Determine the [X, Y] coordinate at the center of the cell enclosing the given text.  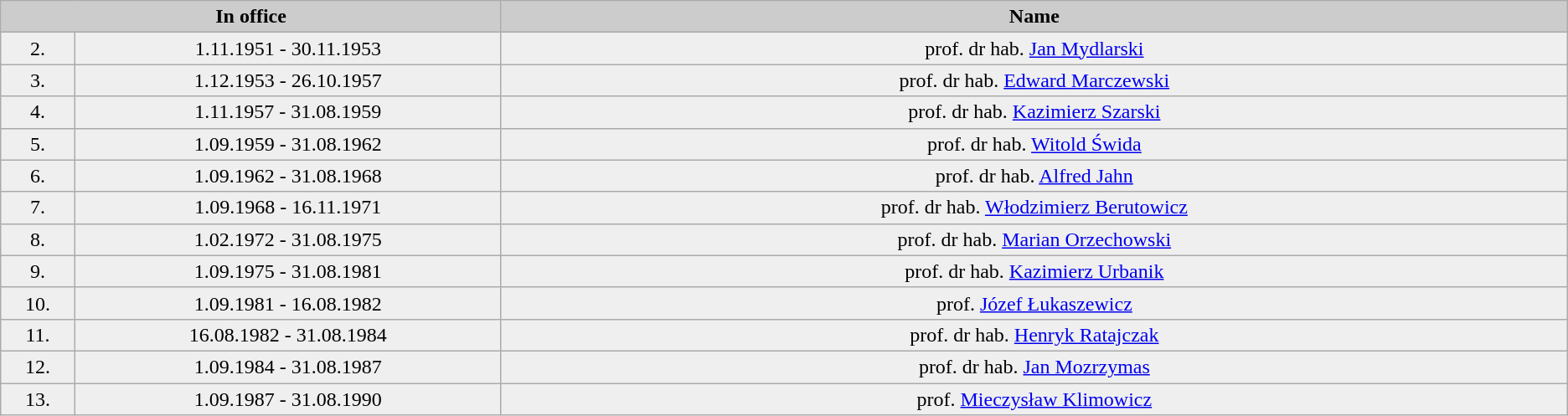
prof. dr hab. Jan Mozrzymas [1034, 367]
6. [38, 176]
1.02.1972 - 31.08.1975 [288, 239]
1.09.1959 - 31.08.1962 [288, 144]
1.09.1987 - 31.08.1990 [288, 399]
prof. dr hab. Jan Mydlarski [1034, 49]
prof. dr hab. Włodzimierz Berutowicz [1034, 208]
prof. dr hab. Kazimierz Szarski [1034, 112]
12. [38, 367]
1.09.1975 - 31.08.1981 [288, 271]
prof. dr hab. Marian Orzechowski [1034, 239]
3. [38, 80]
13. [38, 399]
prof. dr hab. Witold Świda [1034, 144]
2. [38, 49]
prof. dr hab. Alfred Jahn [1034, 176]
1.11.1951 - 30.11.1953 [288, 49]
1.11.1957 - 31.08.1959 [288, 112]
Name [1034, 17]
10. [38, 303]
1.12.1953 - 26.10.1957 [288, 80]
prof. Mieczysław Klimowicz [1034, 399]
9. [38, 271]
prof. Józef Łukaszewicz [1034, 303]
prof. dr hab. Edward Marczewski [1034, 80]
prof. dr hab. Henryk Ratajczak [1034, 335]
11. [38, 335]
1.09.1962 - 31.08.1968 [288, 176]
8. [38, 239]
4. [38, 112]
1.09.1981 - 16.08.1982 [288, 303]
In office [251, 17]
16.08.1982 - 31.08.1984 [288, 335]
1.09.1968 - 16.11.1971 [288, 208]
prof. dr hab. Kazimierz Urbanik [1034, 271]
5. [38, 144]
7. [38, 208]
1.09.1984 - 31.08.1987 [288, 367]
